Detect which cell encompasses the target text, then output its [x, y] center coordinate. 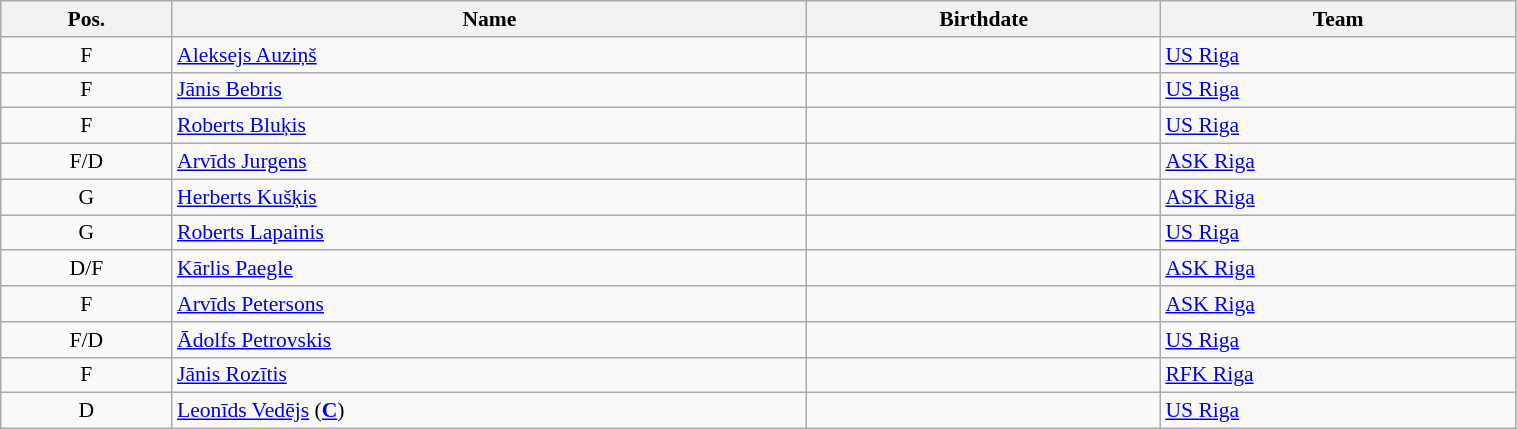
Leonīds Vedējs (C) [490, 411]
Jānis Rozītis [490, 375]
Arvīds Jurgens [490, 162]
Name [490, 19]
RFK Riga [1338, 375]
Roberts Bluķis [490, 126]
Jānis Bebris [490, 90]
Aleksejs Auziņš [490, 55]
Birthdate [984, 19]
Roberts Lapainis [490, 233]
Kārlis Paegle [490, 269]
D [86, 411]
Team [1338, 19]
Herberts Kušķis [490, 197]
Pos. [86, 19]
Arvīds Petersons [490, 304]
D/F [86, 269]
Ādolfs Petrovskis [490, 340]
